Locate the cell with the specified text and output its (X, Y) center coordinate. 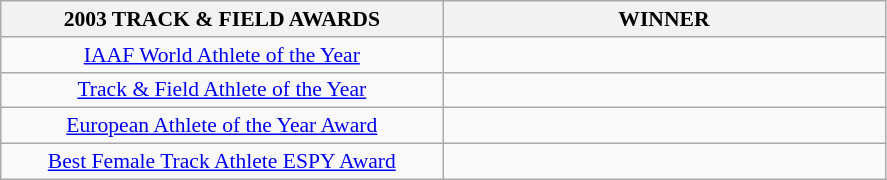
European Athlete of the Year Award (222, 126)
Track & Field Athlete of the Year (222, 90)
WINNER (664, 19)
2003 TRACK & FIELD AWARDS (222, 19)
Best Female Track Athlete ESPY Award (222, 162)
IAAF World Athlete of the Year (222, 55)
